Identify which cell holds the provided text, then report its (X, Y) central coordinate. 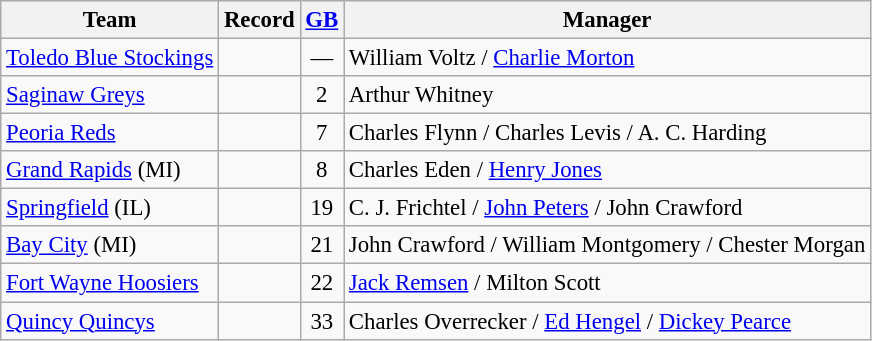
Peoria Reds (110, 133)
Charles Flynn / Charles Levis / A. C. Harding (608, 133)
2 (322, 95)
Toledo Blue Stockings (110, 58)
Team (110, 20)
Record (260, 20)
8 (322, 170)
22 (322, 283)
Fort Wayne Hoosiers (110, 283)
GB (322, 20)
Charles Eden / Henry Jones (608, 170)
Bay City (MI) (110, 245)
John Crawford / William Montgomery / Chester Morgan (608, 245)
19 (322, 208)
33 (322, 321)
7 (322, 133)
Manager (608, 20)
21 (322, 245)
Jack Remsen / Milton Scott (608, 283)
Grand Rapids (MI) (110, 170)
C. J. Frichtel / John Peters / John Crawford (608, 208)
William Voltz / Charlie Morton (608, 58)
— (322, 58)
Arthur Whitney (608, 95)
Charles Overrecker / Ed Hengel / Dickey Pearce (608, 321)
Springfield (IL) (110, 208)
Quincy Quincys (110, 321)
Saginaw Greys (110, 95)
